Pinpoint the cell where the given text exists, returning its [x, y] midpoint coordinate. 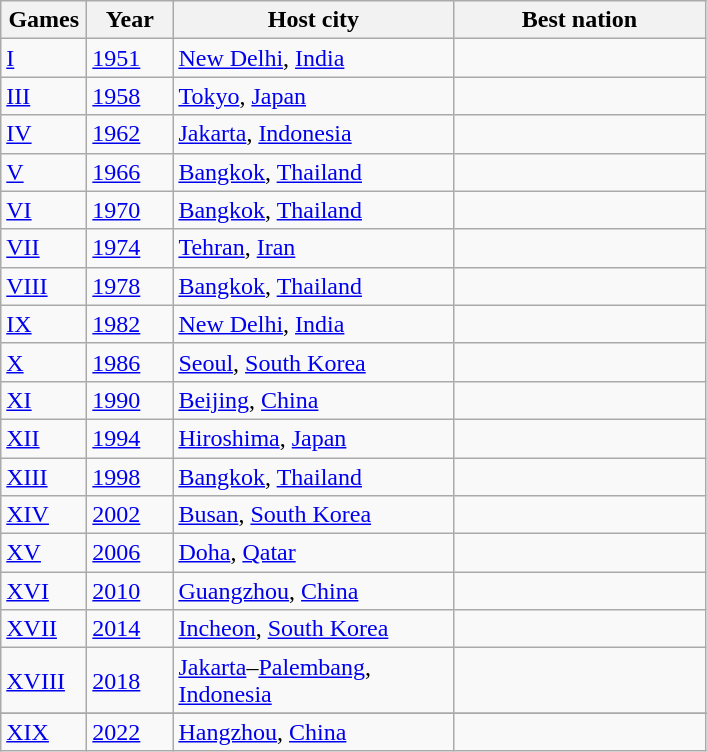
2006 [130, 553]
1951 [130, 58]
Jakarta–Palembang, Indonesia [314, 680]
2014 [130, 629]
V [44, 172]
III [44, 96]
1958 [130, 96]
VIII [44, 286]
Jakarta, Indonesia [314, 134]
I [44, 58]
XIX [44, 732]
IV [44, 134]
1962 [130, 134]
XVI [44, 591]
Games [44, 20]
1986 [130, 362]
XVIII [44, 680]
Best nation [580, 20]
1982 [130, 324]
1974 [130, 248]
XII [44, 438]
Busan, South Korea [314, 515]
Host city [314, 20]
XV [44, 553]
1990 [130, 400]
1970 [130, 210]
1966 [130, 172]
X [44, 362]
XVII [44, 629]
Hangzhou, China [314, 732]
2002 [130, 515]
1998 [130, 477]
Tehran, Iran [314, 248]
Incheon, South Korea [314, 629]
XI [44, 400]
XIII [44, 477]
Tokyo, Japan [314, 96]
Year [130, 20]
Doha, Qatar [314, 553]
1978 [130, 286]
Seoul, South Korea [314, 362]
VI [44, 210]
Guangzhou, China [314, 591]
2010 [130, 591]
IX [44, 324]
VII [44, 248]
2018 [130, 680]
1994 [130, 438]
Beijing, China [314, 400]
2022 [130, 732]
XIV [44, 515]
Hiroshima, Japan [314, 438]
